Determine the (X, Y) coordinate at the center of the cell enclosing the given text.  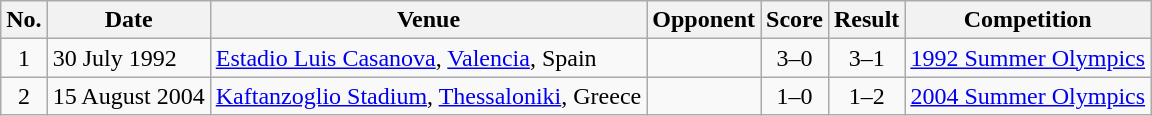
Estadio Luis Casanova, Valencia, Spain (428, 58)
1–2 (866, 96)
No. (24, 20)
1 (24, 58)
Score (795, 20)
2 (24, 96)
2004 Summer Olympics (1028, 96)
Competition (1028, 20)
3–0 (795, 58)
Opponent (704, 20)
Result (866, 20)
1–0 (795, 96)
3–1 (866, 58)
15 August 2004 (128, 96)
Venue (428, 20)
30 July 1992 (128, 58)
Kaftanzoglio Stadium, Thessaloniki, Greece (428, 96)
1992 Summer Olympics (1028, 58)
Date (128, 20)
